Locate the cell with the specified text and output its (x, y) center coordinate. 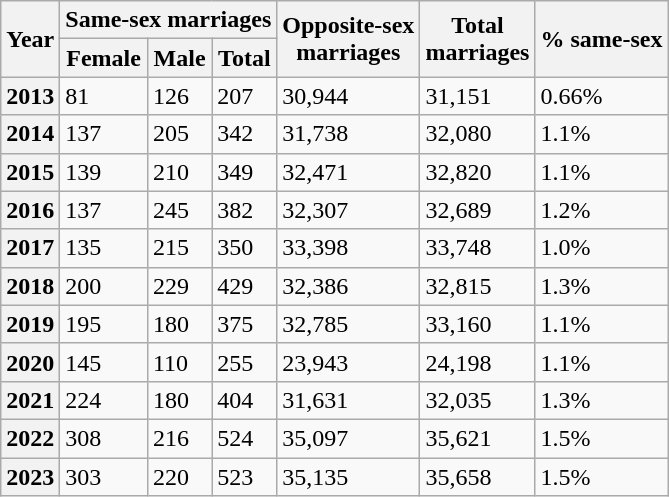
139 (104, 172)
32,820 (478, 172)
30,944 (348, 96)
220 (179, 477)
33,398 (348, 248)
2013 (30, 96)
2014 (30, 134)
303 (104, 477)
200 (104, 286)
216 (179, 438)
207 (244, 96)
32,080 (478, 134)
524 (244, 438)
33,160 (478, 324)
404 (244, 400)
32,035 (478, 400)
2017 (30, 248)
Female (104, 58)
35,097 (348, 438)
382 (244, 210)
% same-sex (602, 39)
224 (104, 400)
1.2% (602, 210)
135 (104, 248)
2021 (30, 400)
210 (179, 172)
32,386 (348, 286)
81 (104, 96)
349 (244, 172)
35,135 (348, 477)
350 (244, 248)
2018 (30, 286)
23,943 (348, 362)
145 (104, 362)
32,471 (348, 172)
33,748 (478, 248)
31,738 (348, 134)
32,815 (478, 286)
2016 (30, 210)
0.66% (602, 96)
Opposite-sexmarriages (348, 39)
Year (30, 39)
2019 (30, 324)
255 (244, 362)
2020 (30, 362)
229 (179, 286)
308 (104, 438)
2023 (30, 477)
Total (244, 58)
32,785 (348, 324)
342 (244, 134)
2015 (30, 172)
31,631 (348, 400)
32,307 (348, 210)
Totalmarriages (478, 39)
375 (244, 324)
2022 (30, 438)
31,151 (478, 96)
110 (179, 362)
Male (179, 58)
24,198 (478, 362)
35,658 (478, 477)
245 (179, 210)
429 (244, 286)
Same-sex marriages (168, 20)
195 (104, 324)
32,689 (478, 210)
35,621 (478, 438)
215 (179, 248)
205 (179, 134)
1.0% (602, 248)
523 (244, 477)
126 (179, 96)
